Scan for the cell matching the given text and deliver its (X, Y) coordinate at center. 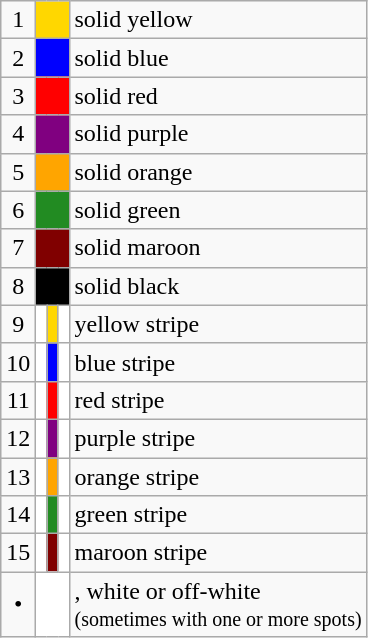
solid blue (218, 58)
solid maroon (218, 248)
14 (18, 515)
7 (18, 248)
maroon stripe (218, 553)
solid purple (218, 134)
solid green (218, 210)
10 (18, 362)
yellow stripe (218, 324)
red stripe (218, 400)
orange stripe (218, 477)
blue stripe (218, 362)
6 (18, 210)
solid black (218, 286)
11 (18, 400)
, white or off-white (sometimes with one or more spots) (218, 604)
4 (18, 134)
solid yellow (218, 20)
3 (18, 96)
15 (18, 553)
1 (18, 20)
green stripe (218, 515)
8 (18, 286)
9 (18, 324)
5 (18, 172)
purple stripe (218, 438)
solid red (218, 96)
• (18, 604)
12 (18, 438)
2 (18, 58)
solid orange (218, 172)
13 (18, 477)
